Find where the given text appears and provide that cell's center as (X, Y) coordinate. 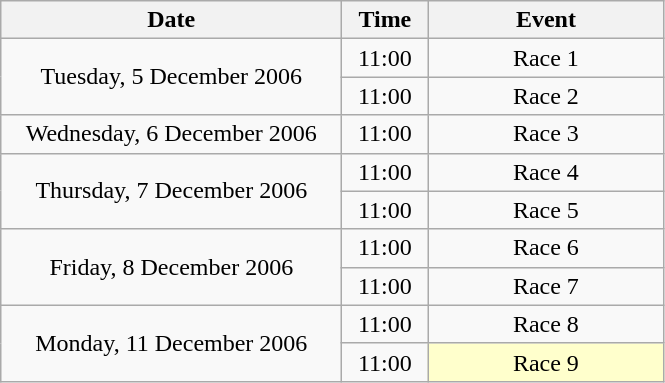
Race 8 (546, 324)
Race 1 (546, 58)
Race 6 (546, 248)
Race 7 (546, 286)
Race 2 (546, 96)
Date (172, 20)
Race 9 (546, 362)
Event (546, 20)
Race 5 (546, 210)
Wednesday, 6 December 2006 (172, 134)
Tuesday, 5 December 2006 (172, 77)
Monday, 11 December 2006 (172, 343)
Race 4 (546, 172)
Race 3 (546, 134)
Time (385, 20)
Friday, 8 December 2006 (172, 267)
Thursday, 7 December 2006 (172, 191)
